Scan for the cell matching the given text and deliver its [x, y] coordinate at center. 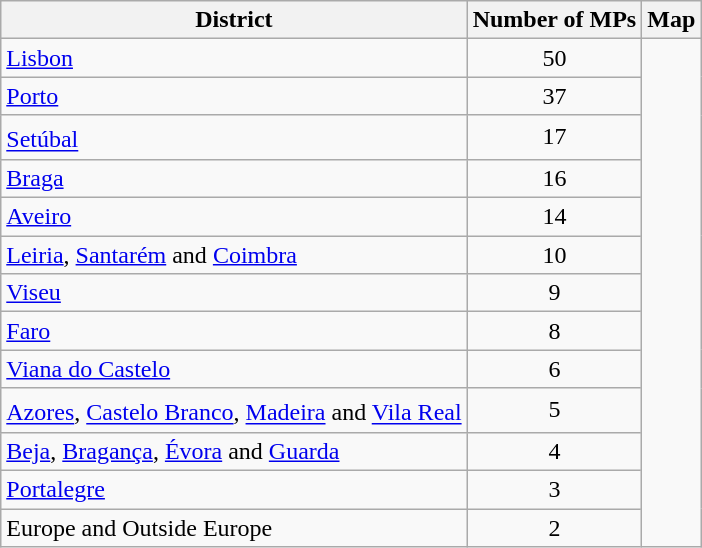
14 [554, 217]
Aveiro [234, 217]
District [234, 20]
Braga [234, 178]
10 [554, 255]
Europe and Outside Europe [234, 528]
2 [554, 528]
17 [554, 138]
Number of MPs [554, 20]
Azores, Castelo Branco, Madeira and Vila Real [234, 410]
Portalegre [234, 489]
50 [554, 58]
4 [554, 451]
Viseu [234, 293]
Setúbal [234, 138]
16 [554, 178]
5 [554, 410]
9 [554, 293]
Viana do Castelo [234, 369]
Map [672, 20]
8 [554, 331]
Beja, Bragança, Évora and Guarda [234, 451]
Faro [234, 331]
37 [554, 96]
3 [554, 489]
Lisbon [234, 58]
Porto [234, 96]
Leiria, Santarém and Coimbra [234, 255]
6 [554, 369]
